Search for the cell housing the specified text and yield its [x, y] center coordinate. 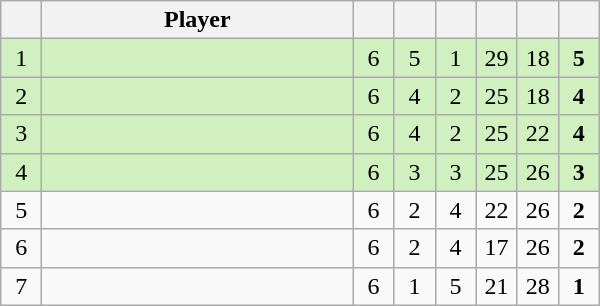
28 [538, 286]
21 [496, 286]
7 [22, 286]
29 [496, 58]
Player [198, 20]
17 [496, 248]
